Pinpoint the cell where the given text exists, returning its (X, Y) midpoint coordinate. 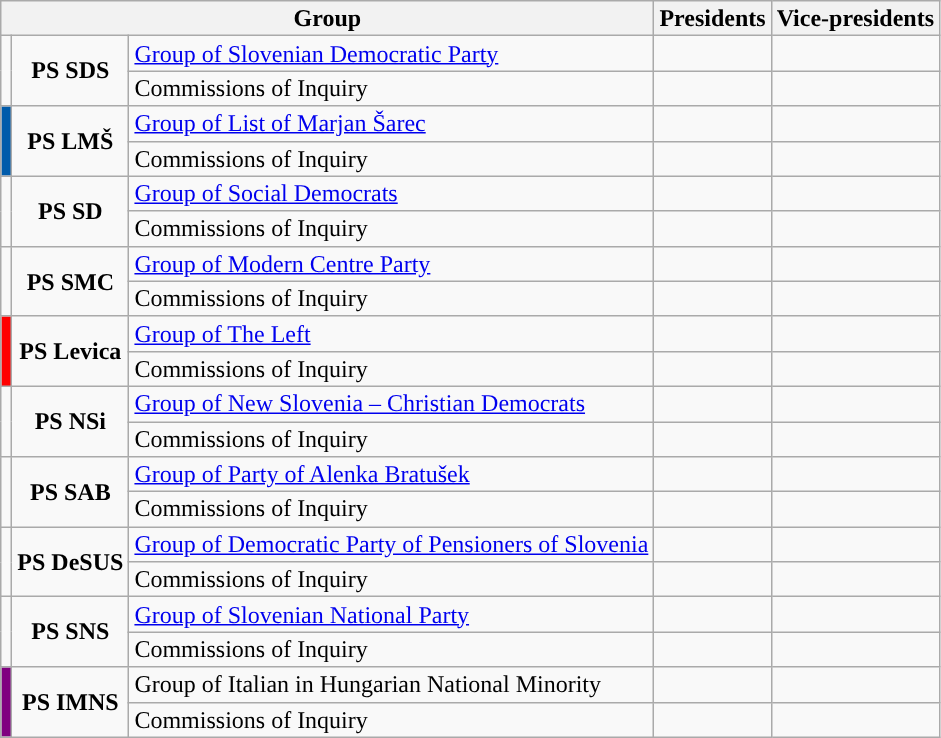
PS SDS (70, 71)
Group of Party of Alenka Bratušek (392, 474)
Group of Slovenian National Party (392, 614)
Group of Democratic Party of Pensioners of Slovenia (392, 544)
PS SNS (70, 632)
Group of Slovenian Democratic Party (392, 54)
Vice-presidents (855, 18)
PS IMNS (70, 702)
Group (328, 18)
PS LMŠ (70, 141)
PS SMC (70, 281)
Group of List of Marjan Šarec (392, 124)
Group of New Slovenia – Christian Democrats (392, 404)
PS SD (70, 211)
Presidents (712, 18)
PS DeSUS (70, 562)
Group of Social Democrats (392, 194)
Group of The Left (392, 334)
Group of Italian in Hungarian National Minority (392, 684)
PS NSi (70, 421)
PS SAB (70, 492)
Group of Modern Centre Party (392, 264)
PS Levica (70, 351)
